Search for the cell housing the specified text and yield its [X, Y] center coordinate. 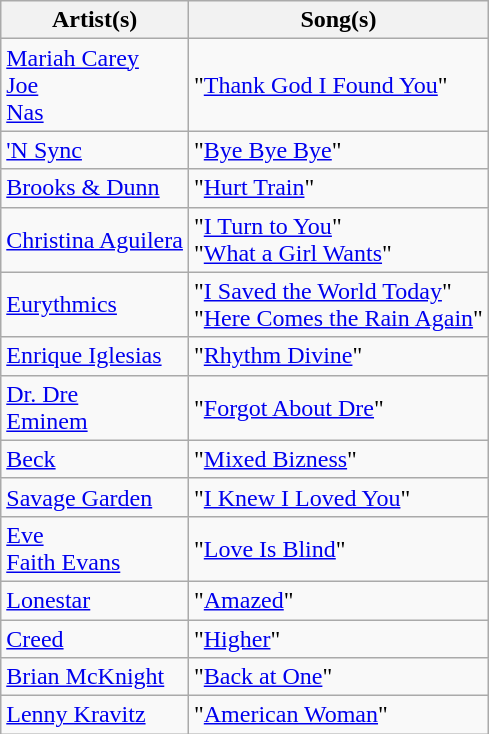
"Bye Bye Bye" [338, 150]
"Forgot About Dre" [338, 408]
Dr. DreEminem [95, 408]
"Love Is Blind" [338, 548]
Savage Garden [95, 497]
"Hurt Train" [338, 188]
"Thank God I Found You" [338, 85]
Creed [95, 639]
"I Saved the World Today""Here Comes the Rain Again" [338, 304]
Beck [95, 459]
"I Turn to You""What a Girl Wants" [338, 240]
Eurythmics [95, 304]
"Mixed Bizness" [338, 459]
"Rhythm Divine" [338, 356]
"I Knew I Loved You" [338, 497]
"Amazed" [338, 600]
Artist(s) [95, 20]
Brooks & Dunn [95, 188]
Song(s) [338, 20]
Brian McKnight [95, 677]
Lenny Kravitz [95, 715]
"Back at One" [338, 677]
Christina Aguilera [95, 240]
Lonestar [95, 600]
Enrique Iglesias [95, 356]
EveFaith Evans [95, 548]
"Higher" [338, 639]
Mariah CareyJoeNas [95, 85]
"American Woman" [338, 715]
'N Sync [95, 150]
